Scan for the cell matching the given text and deliver its (x, y) coordinate at center. 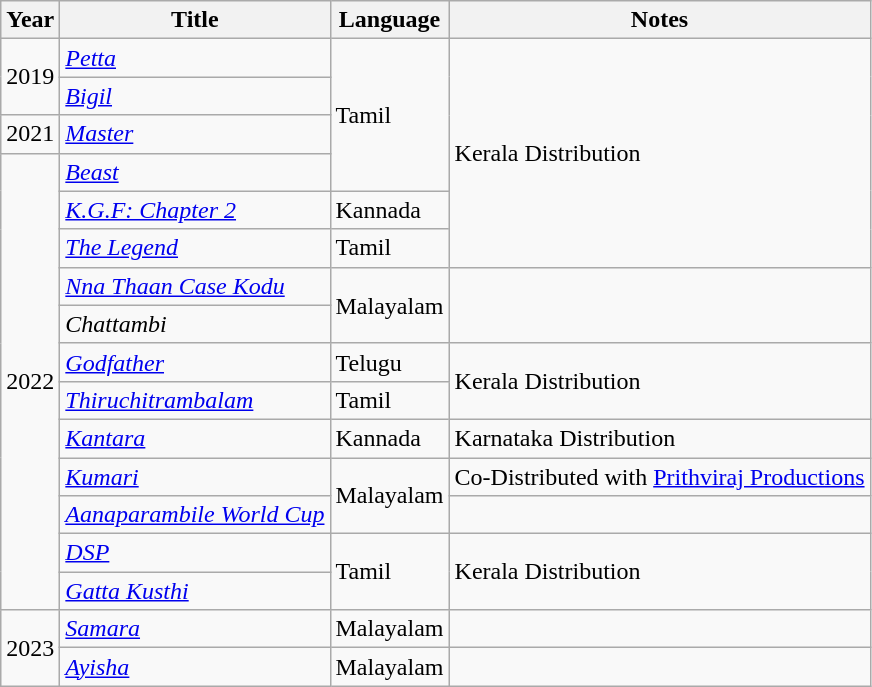
Karnataka Distribution (660, 438)
DSP (195, 553)
Petta (195, 58)
Chattambi (195, 324)
Title (195, 20)
2022 (30, 382)
Beast (195, 172)
K.G.F: Chapter 2 (195, 210)
Thiruchitrambalam (195, 400)
Aanaparambile World Cup (195, 515)
Ayisha (195, 667)
Year (30, 20)
Co-Distributed with Prithviraj Productions (660, 477)
Bigil (195, 96)
Nna Thaan Case Kodu (195, 286)
Telugu (390, 362)
2023 (30, 648)
Kantara (195, 438)
Gatta Kusthi (195, 591)
The Legend (195, 248)
Kumari (195, 477)
Notes (660, 20)
Samara (195, 629)
Godfather (195, 362)
2019 (30, 77)
Language (390, 20)
Master (195, 134)
2021 (30, 134)
